Search for the cell housing the specified text and yield its (x, y) center coordinate. 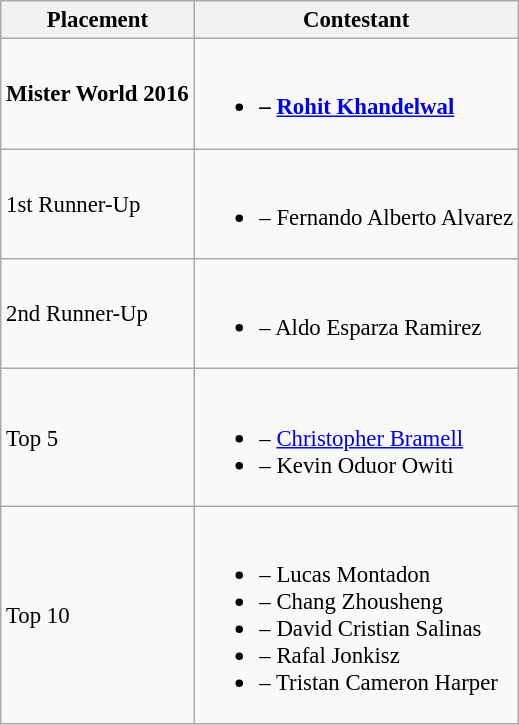
– Aldo Esparza Ramirez (356, 314)
Placement (98, 20)
1st Runner-Up (98, 204)
– Rohit Khandelwal (356, 94)
– Christopher Bramell – Kevin Oduor Owiti (356, 438)
– Fernando Alberto Alvarez (356, 204)
Contestant (356, 20)
– Lucas Montadon – Chang Zhousheng – David Cristian Salinas – Rafal Jonkisz – Tristan Cameron Harper (356, 615)
Top 10 (98, 615)
Mister World 2016 (98, 94)
2nd Runner-Up (98, 314)
Top 5 (98, 438)
